Locate the cell with the specified text and output its (X, Y) center coordinate. 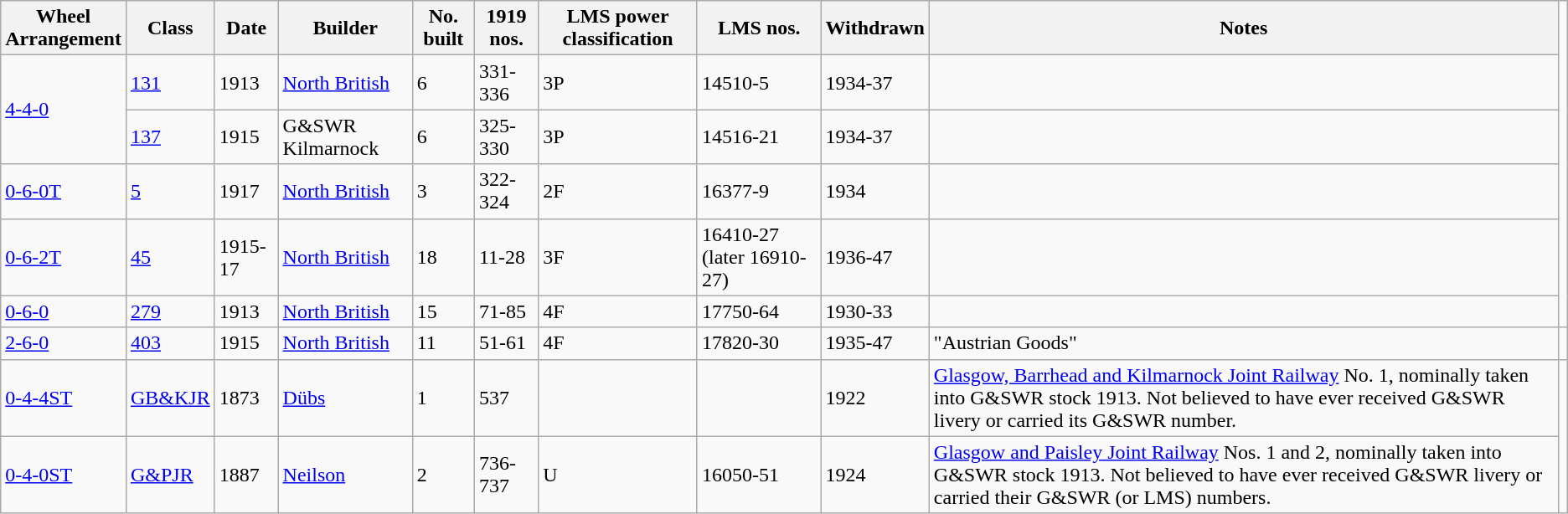
331-336 (506, 82)
15 (443, 311)
2 (443, 475)
325-330 (506, 137)
131 (170, 82)
3F (618, 257)
0-4-4ST (64, 398)
45 (170, 257)
1915-17 (246, 257)
Builder (345, 28)
51-61 (506, 343)
Class (170, 28)
137 (170, 137)
17750-64 (759, 311)
No. built (443, 28)
16050-51 (759, 475)
LMS power classification (618, 28)
16410-27 (later 16910-27) (759, 257)
1873 (246, 398)
1917 (246, 191)
4-4-0 (64, 110)
LMS nos. (759, 28)
0-4-0ST (64, 475)
1936-47 (874, 257)
G&SWR Kilmarnock (345, 137)
16377-9 (759, 191)
Neilson (345, 475)
11 (443, 343)
3 (443, 191)
736-737 (506, 475)
1919 nos. (506, 28)
403 (170, 343)
1922 (874, 398)
U (618, 475)
18 (443, 257)
1 (443, 398)
1934 (874, 191)
5 (170, 191)
Date (246, 28)
Withdrawn (874, 28)
WheelArrangement (64, 28)
"Austrian Goods" (1243, 343)
1887 (246, 475)
14510-5 (759, 82)
Notes (1243, 28)
71-85 (506, 311)
1924 (874, 475)
1930-33 (874, 311)
0-6-2T (64, 257)
279 (170, 311)
322-324 (506, 191)
14516-21 (759, 137)
Dübs (345, 398)
17820-30 (759, 343)
11-28 (506, 257)
G&PJR (170, 475)
1935-47 (874, 343)
GB&KJR (170, 398)
2F (618, 191)
537 (506, 398)
0-6-0 (64, 311)
0-6-0T (64, 191)
2-6-0 (64, 343)
